For the text-containing cell, return its midpoint in [x, y] coordinate format. 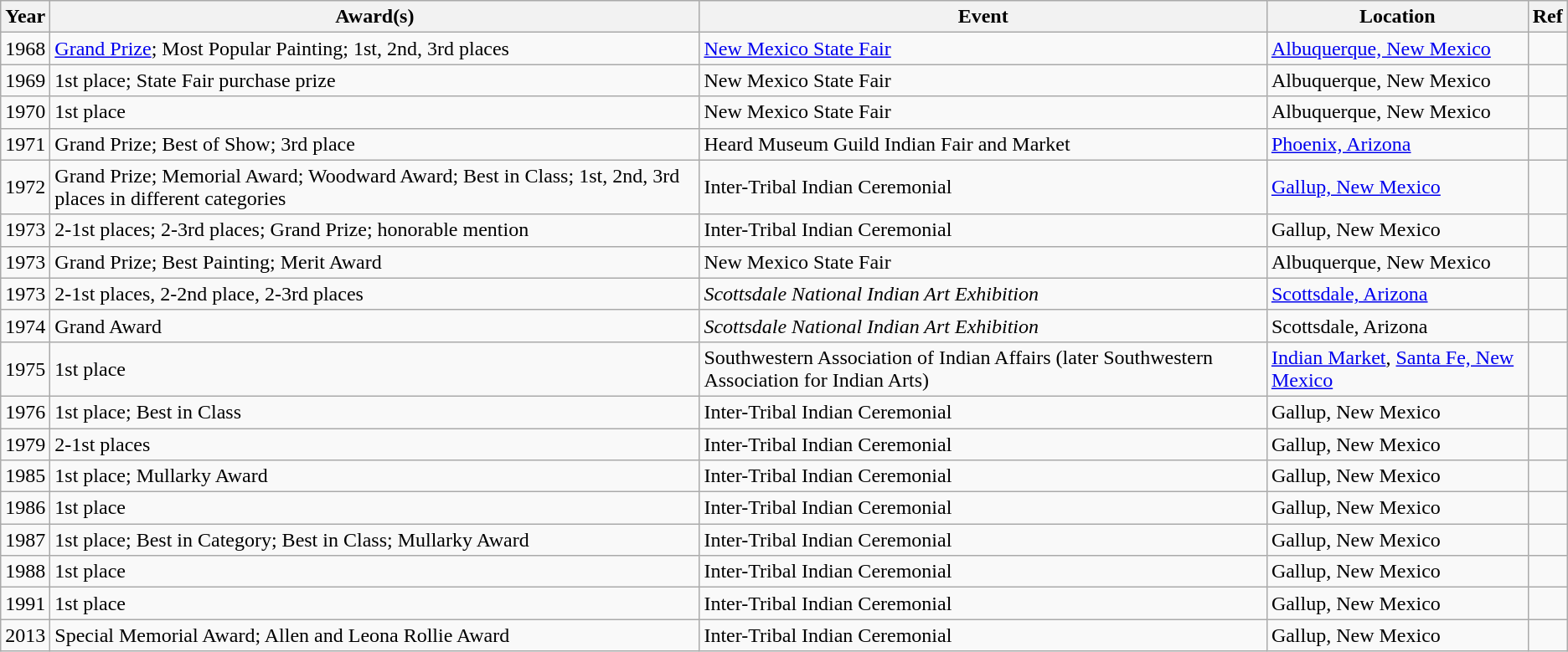
Grand Prize; Best Painting; Merit Award [375, 262]
Phoenix, Arizona [1397, 144]
Event [983, 17]
1969 [25, 80]
1979 [25, 444]
Grand Award [375, 326]
Grand Prize; Most Popular Painting; 1st, 2nd, 3rd places [375, 49]
2-1st places; 2-3rd places; Grand Prize; honorable mention [375, 230]
1988 [25, 572]
1968 [25, 49]
2013 [25, 635]
Ref [1548, 17]
2-1st places [375, 444]
1986 [25, 508]
1971 [25, 144]
Year [25, 17]
Southwestern Association of Indian Affairs (later Southwestern Association for Indian Arts) [983, 368]
1972 [25, 187]
Special Memorial Award; Allen and Leona Rollie Award [375, 635]
Grand Prize; Memorial Award; Woodward Award; Best in Class; 1st, 2nd, 3rd places in different categories [375, 187]
1985 [25, 476]
1st place; Mullarky Award [375, 476]
1st place; Best in Category; Best in Class; Mullarky Award [375, 540]
1976 [25, 412]
1970 [25, 112]
Grand Prize; Best of Show; 3rd place [375, 144]
1st place; State Fair purchase prize [375, 80]
1st place; Best in Class [375, 412]
Location [1397, 17]
Heard Museum Guild Indian Fair and Market [983, 144]
1987 [25, 540]
2-1st places, 2-2nd place, 2-3rd places [375, 294]
Indian Market, Santa Fe, New Mexico [1397, 368]
Award(s) [375, 17]
1991 [25, 603]
1974 [25, 326]
1975 [25, 368]
